Determine the (X, Y) coordinate at the center of the cell enclosing the given text.  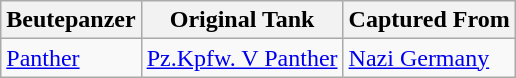
Pz.Kpfw. V Panther (242, 58)
Captured From (429, 20)
Original Tank (242, 20)
Beutepanzer (71, 20)
Nazi Germany (429, 58)
Panther (71, 58)
